Detect which cell encompasses the target text, then output its (x, y) center coordinate. 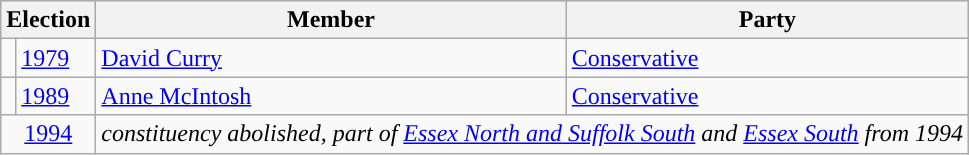
Anne McIntosh (331, 96)
David Curry (331, 58)
Member (331, 20)
constituency abolished, part of Essex North and Suffolk South and Essex South from 1994 (532, 134)
1994 (48, 134)
1989 (56, 96)
Election (48, 20)
Party (767, 20)
1979 (56, 58)
